Identify which cell holds the provided text, then report its [X, Y] central coordinate. 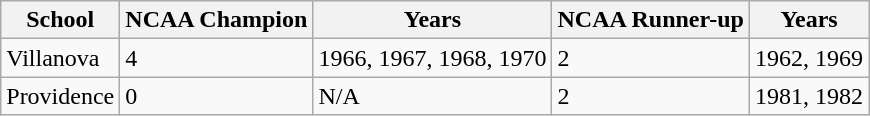
1962, 1969 [810, 58]
School [60, 20]
1966, 1967, 1968, 1970 [432, 58]
4 [216, 58]
NCAA Runner-up [651, 20]
Villanova [60, 58]
N/A [432, 96]
1981, 1982 [810, 96]
0 [216, 96]
Providence [60, 96]
NCAA Champion [216, 20]
